Extract the [x, y] coordinate from the center of the cell holding the provided text.  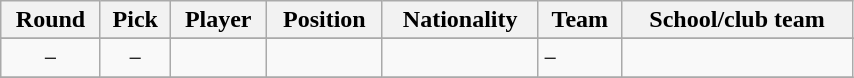
Round [51, 20]
Pick [135, 20]
Nationality [460, 20]
Team [580, 20]
Position [324, 20]
School/club team [738, 20]
Player [218, 20]
